Identify which cell holds the provided text, then report its (x, y) central coordinate. 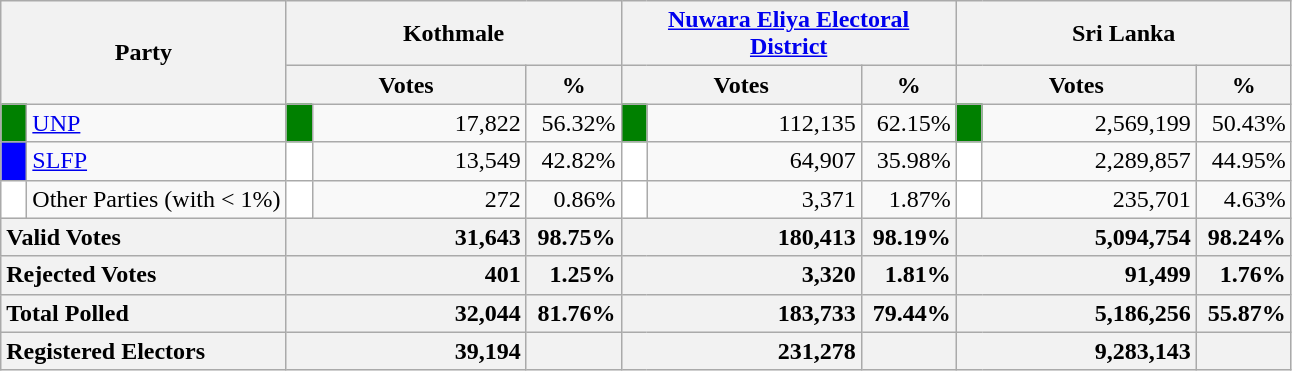
32,044 (406, 313)
0.86% (574, 199)
Total Polled (144, 313)
98.19% (908, 237)
Registered Electors (144, 351)
5,094,754 (1076, 237)
Sri Lanka (1124, 34)
3,320 (741, 275)
56.32% (574, 123)
183,733 (741, 313)
Kothmale (454, 34)
79.44% (908, 313)
35.98% (908, 161)
81.76% (574, 313)
4.63% (1244, 199)
42.82% (574, 161)
1.76% (1244, 275)
13,549 (419, 161)
55.87% (1244, 313)
31,643 (406, 237)
Party (144, 52)
3,371 (754, 199)
401 (406, 275)
62.15% (908, 123)
1.87% (908, 199)
17,822 (419, 123)
2,569,199 (1089, 123)
Valid Votes (144, 237)
112,135 (754, 123)
98.24% (1244, 237)
SLFP (156, 161)
180,413 (741, 237)
2,289,857 (1089, 161)
235,701 (1089, 199)
1.25% (574, 275)
Nuwara Eliya Electoral District (788, 34)
Other Parties (with < 1%) (156, 199)
39,194 (406, 351)
1.81% (908, 275)
5,186,256 (1076, 313)
64,907 (754, 161)
9,283,143 (1076, 351)
UNP (156, 123)
44.95% (1244, 161)
91,499 (1076, 275)
231,278 (741, 351)
272 (419, 199)
50.43% (1244, 123)
Rejected Votes (144, 275)
98.75% (574, 237)
